Search for the cell housing the specified text and yield its [X, Y] center coordinate. 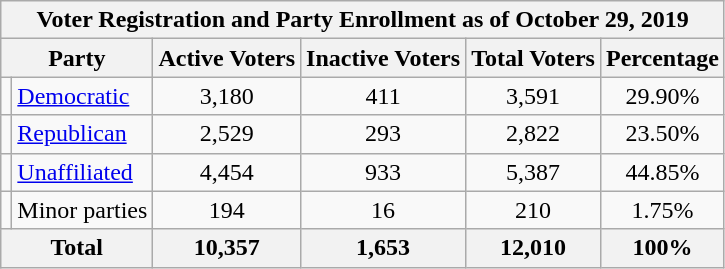
411 [384, 96]
5,387 [534, 172]
Active Voters [227, 58]
29.90% [662, 96]
1,653 [384, 248]
Unaffiliated [82, 172]
1.75% [662, 210]
Inactive Voters [384, 58]
210 [534, 210]
12,010 [534, 248]
293 [384, 134]
Total Voters [534, 58]
44.85% [662, 172]
16 [384, 210]
Democratic [82, 96]
10,357 [227, 248]
2,822 [534, 134]
194 [227, 210]
Party [77, 58]
Voter Registration and Party Enrollment as of October 29, 2019 [363, 20]
Total [77, 248]
3,591 [534, 96]
4,454 [227, 172]
Minor parties [82, 210]
Republican [82, 134]
933 [384, 172]
23.50% [662, 134]
2,529 [227, 134]
3,180 [227, 96]
100% [662, 248]
Percentage [662, 58]
